For the text-containing cell, return its midpoint in (X, Y) coordinate format. 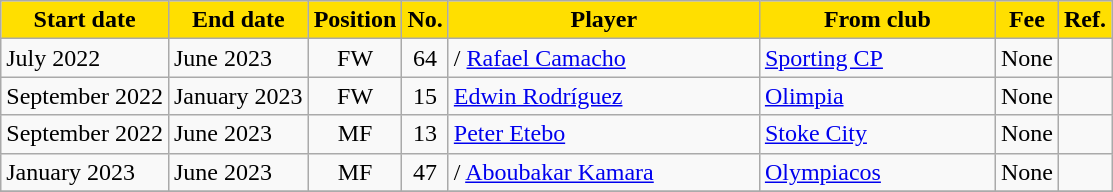
July 2022 (85, 58)
13 (425, 134)
No. (425, 20)
/ Rafael Camacho (604, 58)
64 (425, 58)
Stoke City (877, 134)
47 (425, 172)
/ Aboubakar Kamara (604, 172)
Position (355, 20)
Sporting CP (877, 58)
End date (238, 20)
Ref. (1084, 20)
Peter Etebo (604, 134)
Olimpia (877, 96)
Fee (1026, 20)
Edwin Rodríguez (604, 96)
Olympiacos (877, 172)
Start date (85, 20)
15 (425, 96)
From club (877, 20)
Player (604, 20)
